Search for the cell housing the specified text and yield its (x, y) center coordinate. 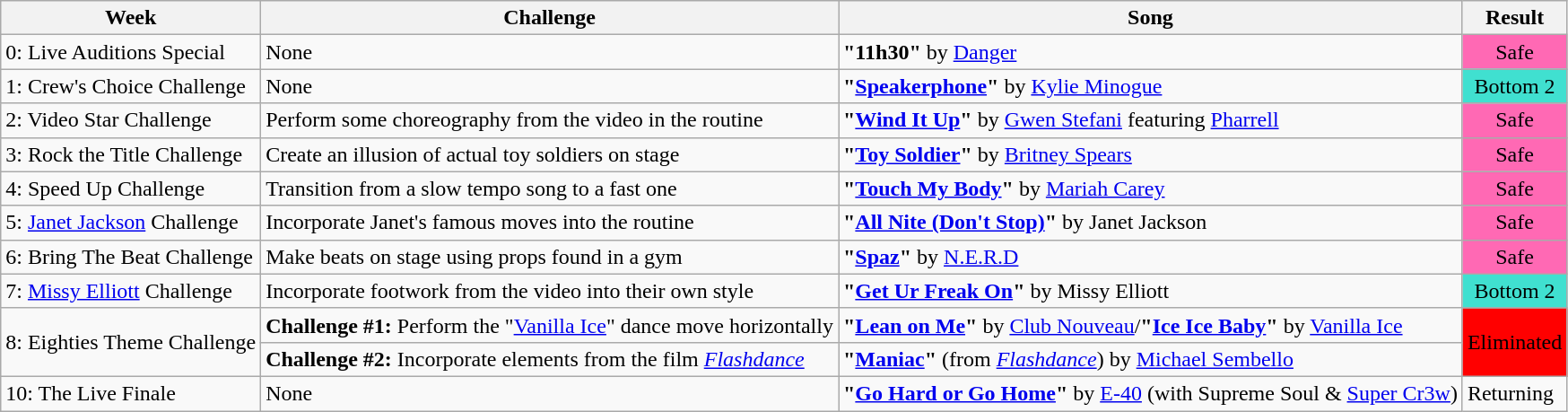
Returning (1514, 393)
1: Crew's Choice Challenge (131, 86)
Transition from a slow tempo song to a fast one (550, 188)
0: Live Auditions Special (131, 52)
4: Speed Up Challenge (131, 188)
"11h30" by Danger (1150, 52)
"Speakerphone" by Kylie Minogue (1150, 86)
Song (1150, 18)
"Lean on Me" by Club Nouveau/"Ice Ice Baby" by Vanilla Ice (1150, 325)
"Go Hard or Go Home" by E-40 (with Supreme Soul & Super Cr3w) (1150, 393)
Result (1514, 18)
"Toy Soldier" by Britney Spears (1150, 154)
5: Janet Jackson Challenge (131, 223)
Incorporate Janet's famous moves into the routine (550, 223)
Challenge #2: Incorporate elements from the film Flashdance (550, 359)
Make beats on stage using props found in a gym (550, 257)
Challenge (550, 18)
8: Eighties Theme Challenge (131, 342)
"Wind It Up" by Gwen Stefani featuring Pharrell (1150, 120)
10: The Live Finale (131, 393)
"Spaz" by N.E.R.D (1150, 257)
"All Nite (Don't Stop)" by Janet Jackson (1150, 223)
Create an illusion of actual toy soldiers on stage (550, 154)
"Maniac" (from Flashdance) by Michael Sembello (1150, 359)
Incorporate footwork from the video into their own style (550, 291)
Challenge #1: Perform the "Vanilla Ice" dance move horizontally (550, 325)
Eliminated (1514, 342)
2: Video Star Challenge (131, 120)
Week (131, 18)
7: Missy Elliott Challenge (131, 291)
6: Bring The Beat Challenge (131, 257)
3: Rock the Title Challenge (131, 154)
"Touch My Body" by Mariah Carey (1150, 188)
"Get Ur Freak On" by Missy Elliott (1150, 291)
Perform some choreography from the video in the routine (550, 120)
